For the text-containing cell, return its midpoint in [x, y] coordinate format. 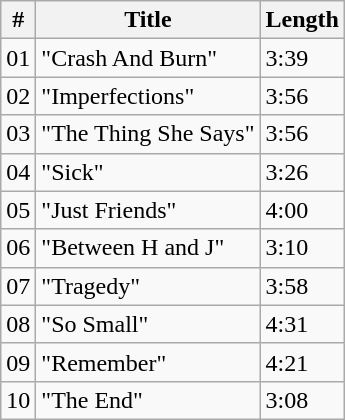
"Sick" [148, 172]
"Crash And Burn" [148, 58]
"Tragedy" [148, 286]
"The End" [148, 400]
04 [18, 172]
"So Small" [148, 324]
05 [18, 210]
3:58 [302, 286]
"Remember" [148, 362]
07 [18, 286]
# [18, 20]
4:00 [302, 210]
09 [18, 362]
"Between H and J" [148, 248]
4:31 [302, 324]
"Imperfections" [148, 96]
3:39 [302, 58]
10 [18, 400]
01 [18, 58]
4:21 [302, 362]
Title [148, 20]
3:10 [302, 248]
06 [18, 248]
Length [302, 20]
08 [18, 324]
3:26 [302, 172]
02 [18, 96]
"Just Friends" [148, 210]
3:08 [302, 400]
03 [18, 134]
"The Thing She Says" [148, 134]
